Provide the (X, Y) coordinate of the cell's center where the given text is located.  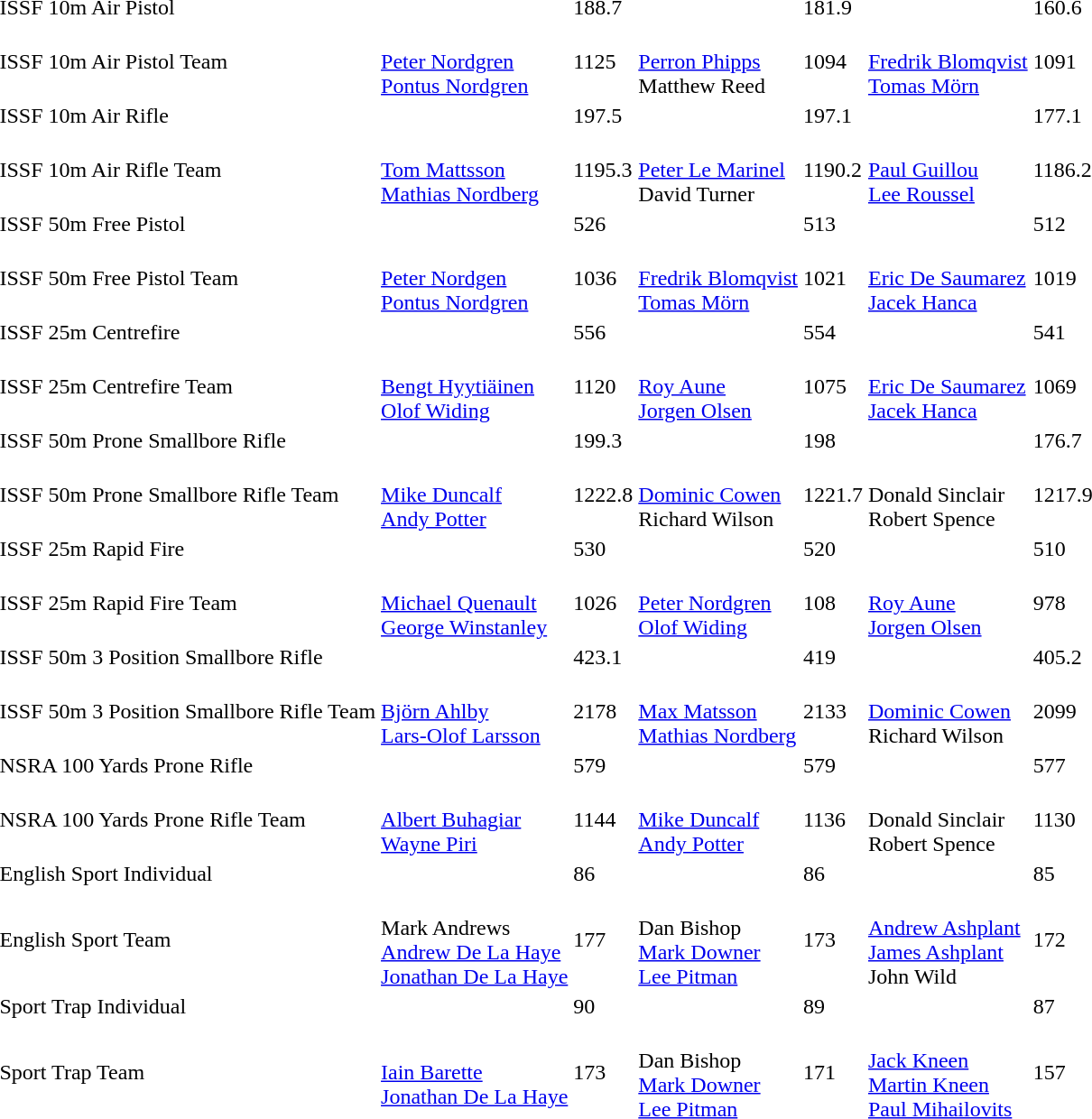
Peter NordgrenPontus Nordgren (475, 61)
520 (832, 549)
1094 (832, 61)
1120 (603, 386)
197.5 (603, 116)
90 (603, 1006)
2178 (603, 711)
Tom MattssonMathias Nordberg (475, 170)
Björn AhlbyLars-Olof Larsson (475, 711)
1021 (832, 278)
Dan BishopMark DownerLee Pitman (718, 940)
1222.8 (603, 495)
554 (832, 332)
1190.2 (832, 170)
423.1 (603, 657)
1221.7 (832, 495)
173 (832, 940)
530 (603, 549)
Peter NordgrenOlof Widing (718, 603)
197.1 (832, 116)
Albert BuhagiarWayne Piri (475, 819)
419 (832, 657)
Paul GuillouLee Roussel (948, 170)
1075 (832, 386)
1036 (603, 278)
2133 (832, 711)
1195.3 (603, 170)
177 (603, 940)
513 (832, 224)
1144 (603, 819)
198 (832, 440)
1026 (603, 603)
Andrew AshplantJames AshplantJohn Wild (948, 940)
556 (603, 332)
Mark AndrewsAndrew De La HayeJonathan De La Haye (475, 940)
1136 (832, 819)
1125 (603, 61)
526 (603, 224)
Peter NordgenPontus Nordgren (475, 278)
Max MatssonMathias Nordberg (718, 711)
Perron PhippsMatthew Reed (718, 61)
89 (832, 1006)
199.3 (603, 440)
Peter Le MarinelDavid Turner (718, 170)
Bengt HyytiäinenOlof Widing (475, 386)
Michael QuenaultGeorge Winstanley (475, 603)
108 (832, 603)
